Return (X, Y) of the center of cell containing provided text 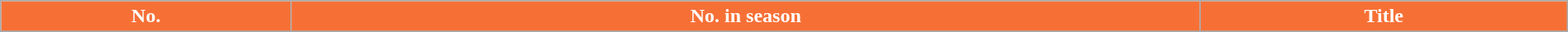
Title (1384, 16)
No. in season (746, 16)
No. (146, 16)
